Output the [x, y] coordinate of the center of the cell containing the given text.  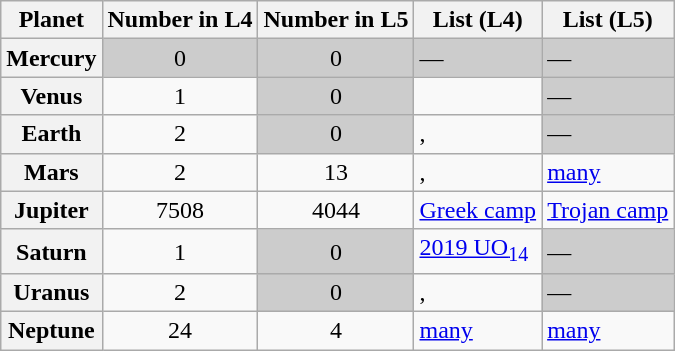
Greek camp [478, 210]
2019 UO14 [478, 251]
Number in L5 [336, 20]
Mars [52, 172]
Planet [52, 20]
Mercury [52, 58]
Earth [52, 134]
Number in L4 [180, 20]
13 [336, 172]
Trojan camp [608, 210]
Venus [52, 96]
Neptune [52, 331]
4 [336, 331]
List (L5) [608, 20]
Jupiter [52, 210]
24 [180, 331]
List (L4) [478, 20]
4044 [336, 210]
Uranus [52, 292]
7508 [180, 210]
Saturn [52, 251]
